From the cell containing the given text, extract its center point as (x, y) coordinate. 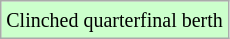
Clinched quarterfinal berth (115, 20)
